Extract the (x, y) coordinate from the center of the cell holding the provided text.  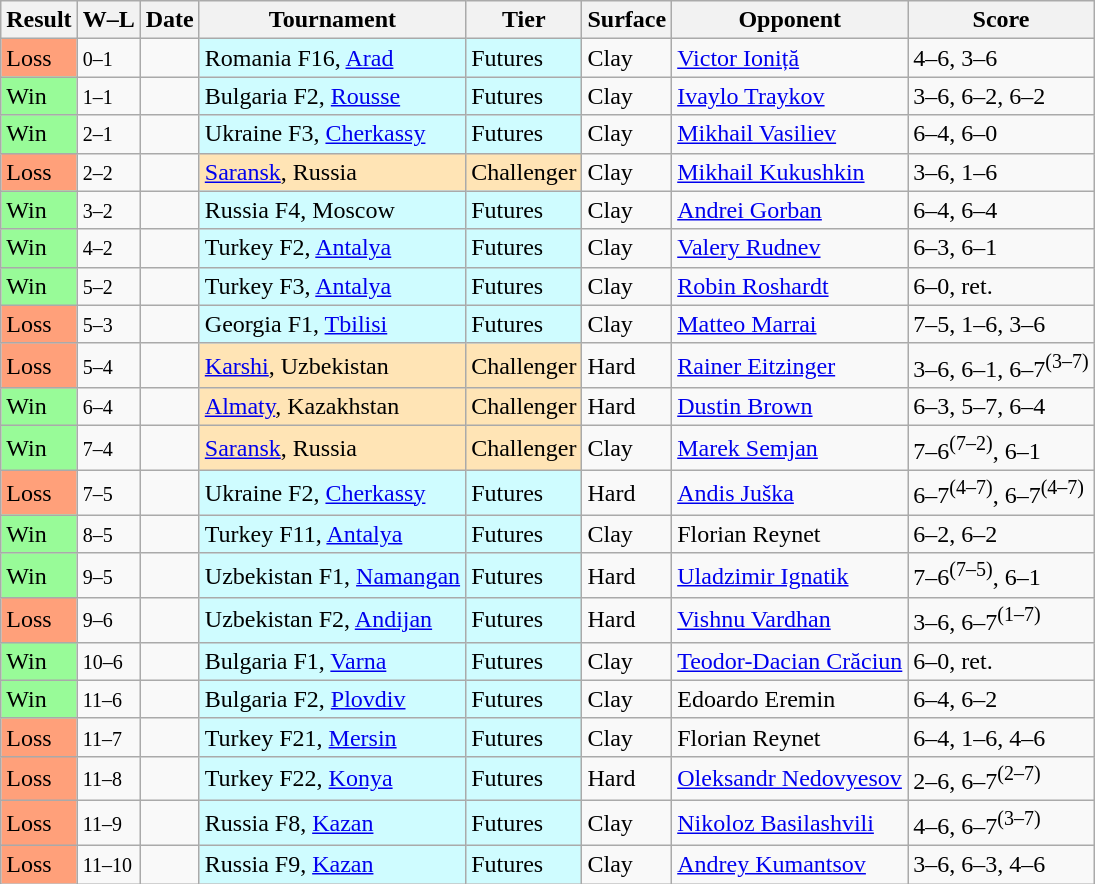
7–5, 1–6, 3–6 (1001, 324)
0–1 (108, 58)
3–6, 6–1, 6–7(3–7) (1001, 366)
5–2 (108, 286)
Georgia F1, Tbilisi (332, 324)
Vishnu Vardhan (790, 620)
Mikhail Vasiliev (790, 134)
Date (170, 20)
3–6, 1–6 (1001, 172)
6–4, 6–2 (1001, 699)
11–7 (108, 737)
1–1 (108, 96)
Bulgaria F2, Plovdiv (332, 699)
8–5 (108, 534)
3–6, 6–7(1–7) (1001, 620)
Ukraine F2, Cherkassy (332, 492)
4–6, 6–7(3–7) (1001, 824)
Oleksandr Nedovyesov (790, 778)
Russia F9, Kazan (332, 865)
Opponent (790, 20)
Dustin Brown (790, 407)
Almaty, Kazakhstan (332, 407)
Bulgaria F1, Varna (332, 661)
Russia F8, Kazan (332, 824)
Karshi, Uzbekistan (332, 366)
Turkey F22, Konya (332, 778)
Uzbekistan F1, Namangan (332, 576)
Ivaylo Traykov (790, 96)
Edoardo Eremin (790, 699)
Andis Juška (790, 492)
10–6 (108, 661)
5–3 (108, 324)
5–4 (108, 366)
11–9 (108, 824)
6–7(4–7), 6–7(4–7) (1001, 492)
Uzbekistan F2, Andijan (332, 620)
6–4 (108, 407)
Victor Ioniță (790, 58)
Marek Semjan (790, 448)
7–6(7–2), 6–1 (1001, 448)
11–6 (108, 699)
6–3, 5–7, 6–4 (1001, 407)
Tier (524, 20)
2–1 (108, 134)
Andrei Gorban (790, 210)
Score (1001, 20)
Turkey F11, Antalya (332, 534)
Romania F16, Arad (332, 58)
3–2 (108, 210)
6–4, 6–4 (1001, 210)
Result (39, 20)
Surface (627, 20)
6–2, 6–2 (1001, 534)
Robin Roshardt (790, 286)
4–2 (108, 248)
Andrey Kumantsov (790, 865)
6–3, 6–1 (1001, 248)
6–4, 1–6, 4–6 (1001, 737)
Turkey F2, Antalya (332, 248)
Ukraine F3, Cherkassy (332, 134)
3–6, 6–2, 6–2 (1001, 96)
Matteo Marrai (790, 324)
7–6(7–5), 6–1 (1001, 576)
9–6 (108, 620)
7–5 (108, 492)
Valery Rudnev (790, 248)
4–6, 3–6 (1001, 58)
Rainer Eitzinger (790, 366)
9–5 (108, 576)
Teodor-Dacian Crăciun (790, 661)
3–6, 6–3, 4–6 (1001, 865)
Tournament (332, 20)
W–L (108, 20)
Nikoloz Basilashvili (790, 824)
7–4 (108, 448)
Turkey F3, Antalya (332, 286)
11–8 (108, 778)
Bulgaria F2, Rousse (332, 96)
Russia F4, Moscow (332, 210)
Turkey F21, Mersin (332, 737)
2–6, 6–7(2–7) (1001, 778)
11–10 (108, 865)
Mikhail Kukushkin (790, 172)
Uladzimir Ignatik (790, 576)
2–2 (108, 172)
6–4, 6–0 (1001, 134)
